Determine the [x, y] coordinate at the center of the cell enclosing the given text.  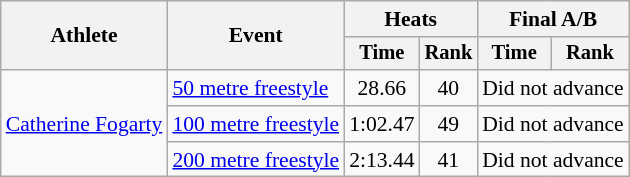
49 [449, 124]
Catherine Fogarty [84, 124]
40 [449, 88]
50 metre freestyle [256, 88]
1:02.47 [382, 124]
Athlete [84, 36]
Heats [410, 19]
Event [256, 36]
28.66 [382, 88]
Final A/B [553, 19]
100 metre freestyle [256, 124]
